Return the (x, y) coordinate for the center point of the cell that contains the specified text.  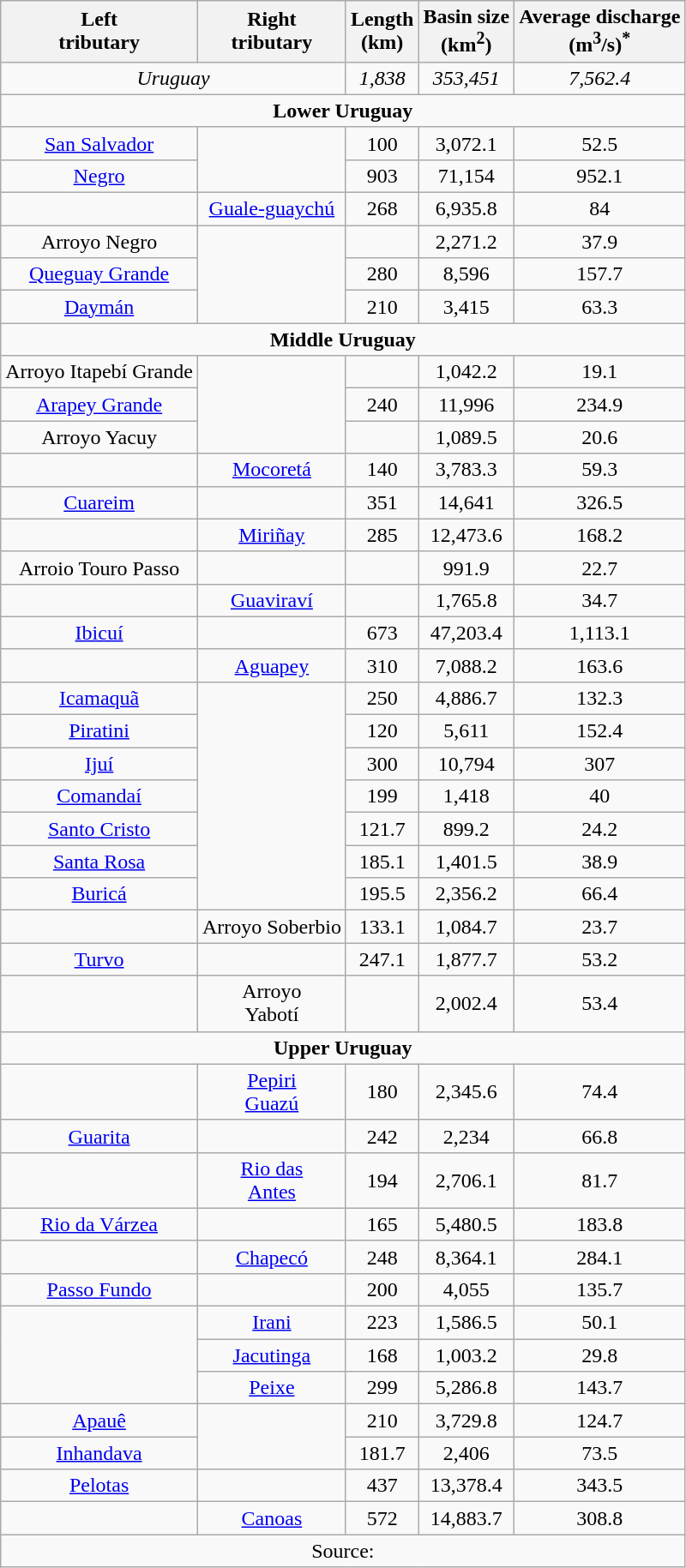
4,055 (466, 1289)
Cuareim (99, 502)
152.4 (600, 731)
223 (382, 1323)
Guaviraví (271, 600)
952.1 (600, 176)
185.1 (382, 862)
124.7 (600, 1421)
Daymán (99, 307)
194 (382, 1180)
280 (382, 274)
Santo Cristo (99, 829)
6,935.8 (466, 209)
120 (382, 731)
353,451 (466, 78)
7,562.4 (600, 78)
Peixe (271, 1388)
195.5 (382, 894)
23.7 (600, 927)
Queguay Grande (99, 274)
Mocoretá (271, 470)
1,765.8 (466, 600)
84 (600, 209)
Middle Uruguay (343, 339)
34.7 (600, 600)
133.1 (382, 927)
121.7 (382, 829)
903 (382, 176)
140 (382, 470)
572 (382, 1518)
Lower Uruguay (343, 111)
250 (382, 698)
1,003.2 (466, 1355)
240 (382, 405)
8,596 (466, 274)
Arroyo Soberbio (271, 927)
2,002.4 (466, 1003)
1,084.7 (466, 927)
247.1 (382, 959)
Passo Fundo (99, 1289)
7,088.2 (466, 665)
268 (382, 209)
53.2 (600, 959)
307 (600, 764)
47,203.4 (466, 633)
5,611 (466, 731)
3,729.8 (466, 1421)
66.4 (600, 894)
Basin size(km2) (466, 32)
ArroyoYabotí (271, 1003)
248 (382, 1257)
Arroyo Yacuy (99, 437)
Piratini (99, 731)
Rio da Várzea (99, 1224)
135.7 (600, 1289)
Length(km) (382, 32)
3,415 (466, 307)
Arroyo Negro (99, 242)
52.5 (600, 143)
1,042.2 (466, 372)
234.9 (600, 405)
Miriñay (271, 535)
168 (382, 1355)
300 (382, 764)
40 (600, 796)
2,406 (466, 1453)
74.4 (600, 1092)
Pelotas (99, 1486)
29.8 (600, 1355)
PepiriGuazú (271, 1092)
50.1 (600, 1323)
Santa Rosa (99, 862)
Ibicuí (99, 633)
20.6 (600, 437)
673 (382, 633)
183.8 (600, 1224)
Ijuí (99, 764)
2,345.6 (466, 1092)
180 (382, 1092)
Comandaí (99, 796)
437 (382, 1486)
100 (382, 143)
Inhandava (99, 1453)
343.5 (600, 1486)
13,378.4 (466, 1486)
299 (382, 1388)
11,996 (466, 405)
242 (382, 1136)
Arroio Touro Passo (99, 568)
Buricá (99, 894)
Arapey Grande (99, 405)
2,706.1 (466, 1180)
899.2 (466, 829)
Aguapey (271, 665)
66.8 (600, 1136)
308.8 (600, 1518)
10,794 (466, 764)
168.2 (600, 535)
Source: (343, 1551)
Irani (271, 1323)
143.7 (600, 1388)
199 (382, 796)
2,356.2 (466, 894)
59.3 (600, 470)
991.9 (466, 568)
1,586.5 (466, 1323)
14,883.7 (466, 1518)
73.5 (600, 1453)
Rio dasAntes (271, 1180)
163.6 (600, 665)
Average discharge(m3/s)* (600, 32)
132.3 (600, 698)
285 (382, 535)
1,113.1 (600, 633)
1,877.7 (466, 959)
5,286.8 (466, 1388)
19.1 (600, 372)
181.7 (382, 1453)
5,480.5 (466, 1224)
Righttributary (271, 32)
Canoas (271, 1518)
1,089.5 (466, 437)
2,234 (466, 1136)
1,401.5 (466, 862)
Jacutinga (271, 1355)
Negro (99, 176)
Lefttributary (99, 32)
1,418 (466, 796)
3,783.3 (466, 470)
165 (382, 1224)
71,154 (466, 176)
Guale-guaychú (271, 209)
157.7 (600, 274)
53.4 (600, 1003)
Apauê (99, 1421)
22.7 (600, 568)
37.9 (600, 242)
Icamaquã (99, 698)
81.7 (600, 1180)
284.1 (600, 1257)
Guarita (99, 1136)
63.3 (600, 307)
38.9 (600, 862)
310 (382, 665)
Arroyo Itapebí Grande (99, 372)
8,364.1 (466, 1257)
24.2 (600, 829)
12,473.6 (466, 535)
Uruguay (173, 78)
351 (382, 502)
2,271.2 (466, 242)
1,838 (382, 78)
San Salvador (99, 143)
200 (382, 1289)
326.5 (600, 502)
Turvo (99, 959)
Chapecó (271, 1257)
14,641 (466, 502)
3,072.1 (466, 143)
4,886.7 (466, 698)
Upper Uruguay (343, 1048)
